Find where the given text appears and provide that cell's center as (x, y) coordinate. 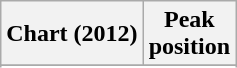
Peakposition (189, 34)
Chart (2012) (72, 34)
